Output the [X, Y] coordinate of the center of the cell containing the given text.  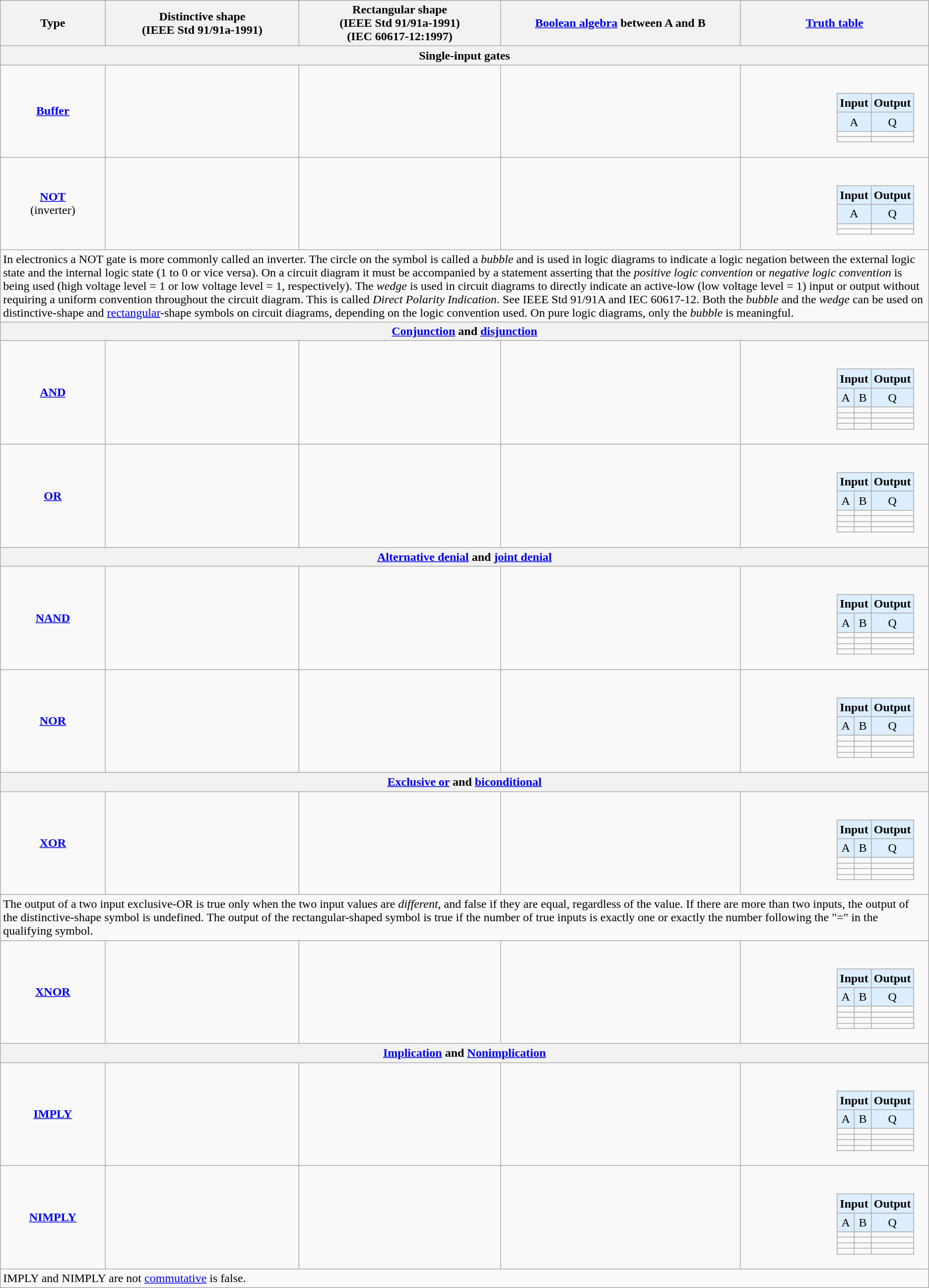
Implication and Nonimplication [464, 1053]
Boolean algebra between A and B [620, 23]
Conjunction and disjunction [464, 332]
Single-input gates [464, 56]
Truth table [835, 23]
Buffer [53, 111]
XNOR [53, 992]
NIMPLY [53, 1217]
XOR [53, 843]
IMPLY and NIMPLY are not commutative is false. [464, 1278]
NOT(inverter) [53, 203]
IMPLY [53, 1114]
NOR [53, 721]
OR [53, 496]
Rectangular shape(IEEE Std 91/91a-1991)(IEC 60617-12:1997) [400, 23]
Alternative denial and joint denial [464, 556]
Type [53, 23]
Exclusive or and biconditional [464, 782]
Distinctive shape(IEEE Std 91/91a-1991) [202, 23]
AND [53, 393]
NAND [53, 618]
